From the cell containing the given text, extract its center point as (x, y) coordinate. 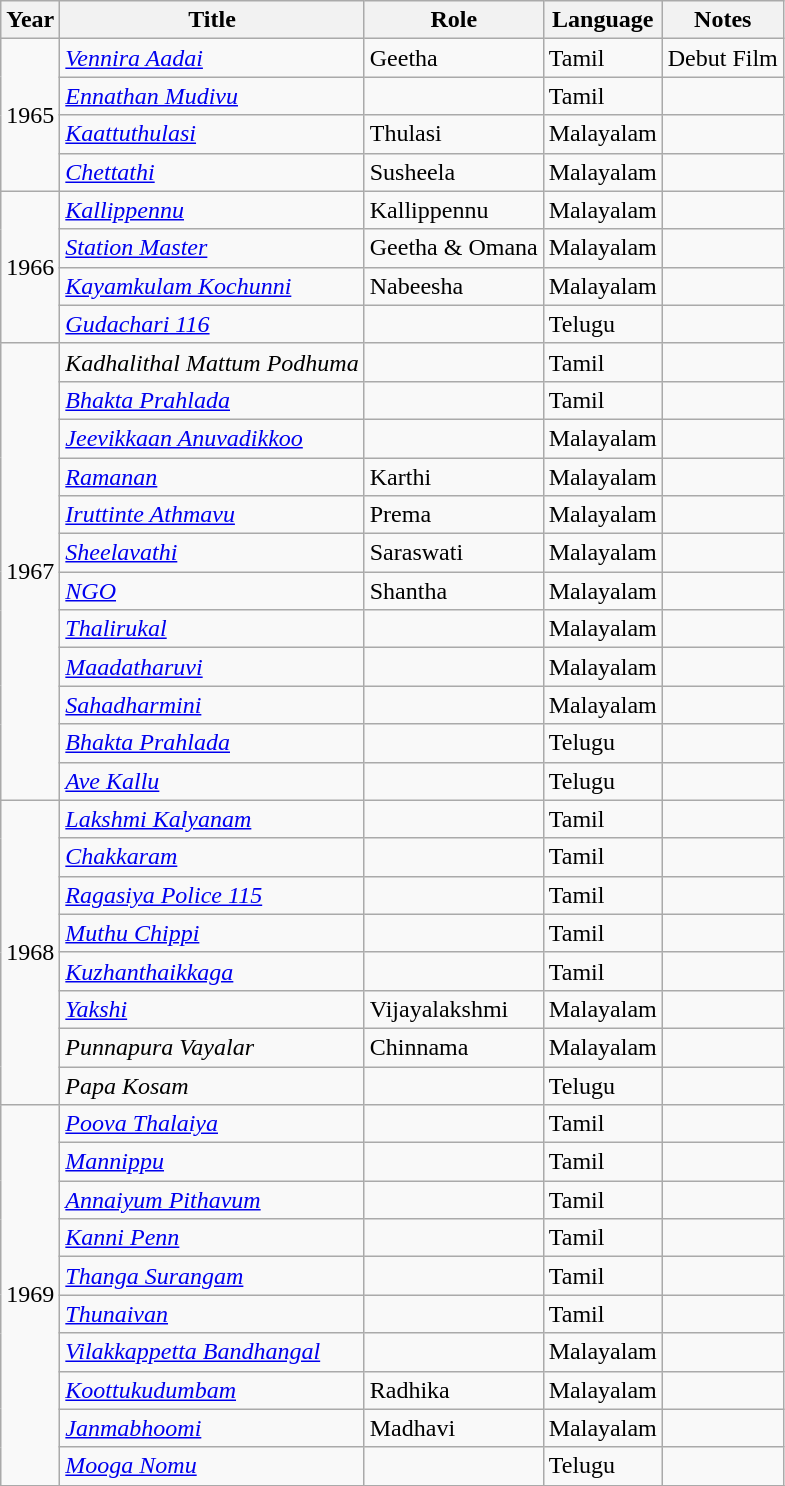
Thalirukal (212, 629)
Ragasiya Police 115 (212, 895)
Janmabhoomi (212, 1428)
Kanni Penn (212, 1238)
Vilakkappetta Bandhangal (212, 1352)
Annaiyum Pithavum (212, 1200)
Ramanan (212, 477)
Papa Kosam (212, 1085)
Radhika (454, 1390)
Notes (722, 20)
Vijayalakshmi (454, 1009)
Madhavi (454, 1428)
1965 (30, 115)
Poova Thalaiya (212, 1124)
Geetha (454, 58)
Thulasi (454, 134)
Ennathan Mudivu (212, 96)
Kayamkulam Kochunni (212, 286)
1966 (30, 267)
Gudachari 116 (212, 324)
Geetha & Omana (454, 248)
Kaattuthulasi (212, 134)
Chettathi (212, 172)
1968 (30, 952)
Role (454, 20)
Sahadharmini (212, 705)
Maadatharuvi (212, 667)
Thanga Surangam (212, 1276)
Kuzhanthaikkaga (212, 971)
Shantha (454, 591)
Debut Film (722, 58)
Mannippu (212, 1162)
Iruttinte Athmavu (212, 515)
Thunaivan (212, 1314)
Susheela (454, 172)
Station Master (212, 248)
Mooga Nomu (212, 1466)
Chakkaram (212, 857)
Title (212, 20)
Saraswati (454, 553)
Chinnama (454, 1047)
Vennira Aadai (212, 58)
Lakshmi Kalyanam (212, 819)
Jeevikkaan Anuvadikkoo (212, 438)
Nabeesha (454, 286)
Muthu Chippi (212, 933)
Karthi (454, 477)
Language (602, 20)
Punnapura Vayalar (212, 1047)
NGO (212, 591)
Yakshi (212, 1009)
Ave Kallu (212, 781)
Year (30, 20)
1969 (30, 1296)
Koottukudumbam (212, 1390)
Kadhalithal Mattum Podhuma (212, 362)
1967 (30, 572)
Sheelavathi (212, 553)
Prema (454, 515)
